Return the [X, Y] coordinate for the center point of the cell that contains the specified text.  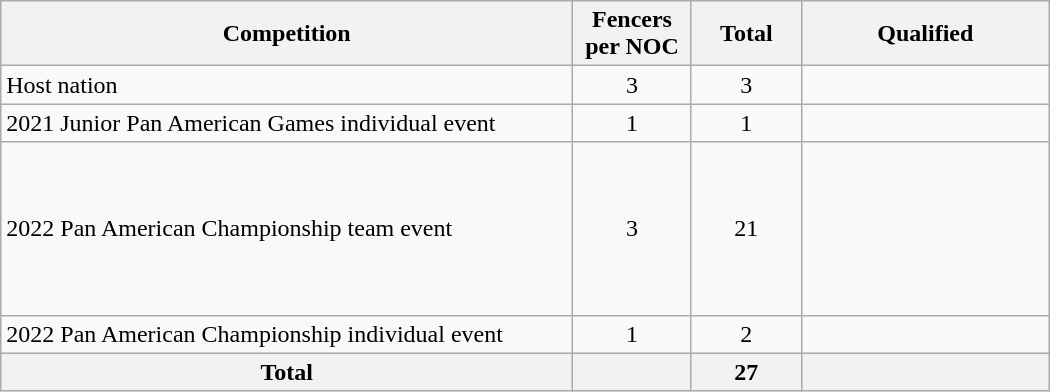
Fencers per NOC [632, 34]
2021 Junior Pan American Games individual event [287, 123]
2022 Pan American Championship individual event [287, 334]
21 [746, 228]
27 [746, 372]
2 [746, 334]
2022 Pan American Championship team event [287, 228]
Competition [287, 34]
Qualified [925, 34]
Host nation [287, 85]
